From the cell containing the given text, extract its center point as (X, Y) coordinate. 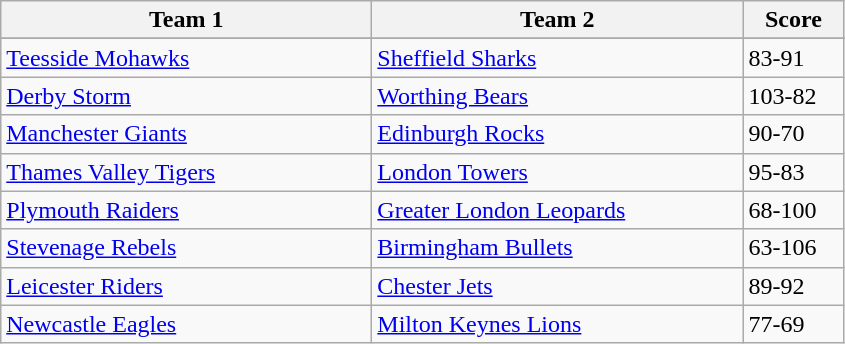
Worthing Bears (558, 96)
90-70 (794, 134)
77-69 (794, 324)
Score (794, 20)
68-100 (794, 210)
103-82 (794, 96)
Birmingham Bullets (558, 248)
Greater London Leopards (558, 210)
Manchester Giants (186, 134)
Stevenage Rebels (186, 248)
Leicester Riders (186, 286)
83-91 (794, 58)
Teesside Mohawks (186, 58)
Milton Keynes Lions (558, 324)
63-106 (794, 248)
Chester Jets (558, 286)
Thames Valley Tigers (186, 172)
London Towers (558, 172)
Plymouth Raiders (186, 210)
89-92 (794, 286)
Newcastle Eagles (186, 324)
Edinburgh Rocks (558, 134)
Derby Storm (186, 96)
Team 1 (186, 20)
Sheffield Sharks (558, 58)
Team 2 (558, 20)
95-83 (794, 172)
